Output the (x, y) coordinate of the center of the cell containing the given text.  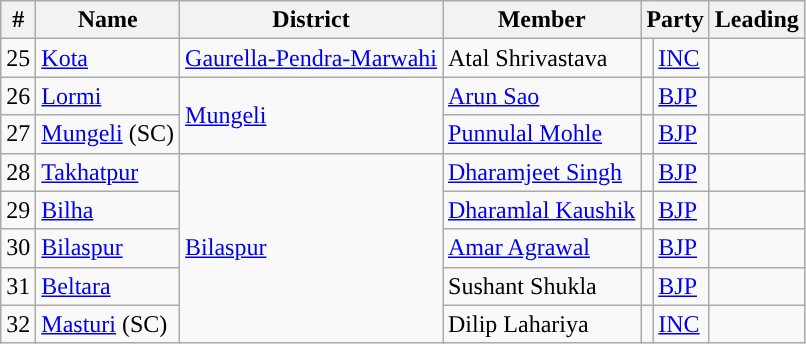
Bilha (108, 210)
Arun Sao (541, 96)
Amar Agrawal (541, 248)
29 (18, 210)
Dilip Lahariya (541, 324)
Atal Shrivastava (541, 58)
District (312, 20)
30 (18, 248)
Masturi (SC) (108, 324)
26 (18, 96)
Name (108, 20)
Leading (756, 20)
27 (18, 134)
Gaurella-Pendra-Marwahi (312, 58)
Mungeli (312, 115)
31 (18, 286)
Punnulal Mohle (541, 134)
Dharamlal Kaushik (541, 210)
Mungeli (SC) (108, 134)
Party (675, 20)
Lormi (108, 96)
Beltara (108, 286)
32 (18, 324)
Takhatpur (108, 172)
Member (541, 20)
28 (18, 172)
# (18, 20)
25 (18, 58)
Kota (108, 58)
Dharamjeet Singh (541, 172)
Sushant Shukla (541, 286)
